Detect which cell encompasses the target text, then output its [X, Y] center coordinate. 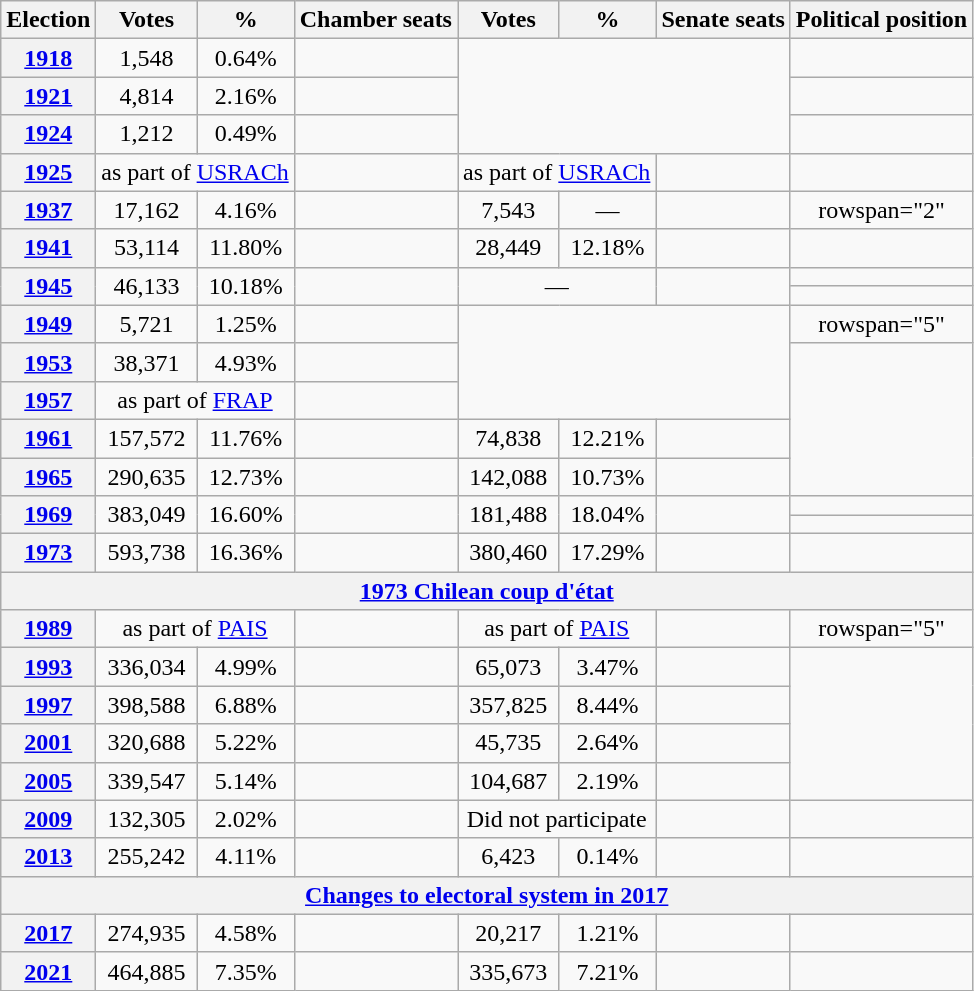
3.47% [608, 667]
1993 [48, 667]
2.02% [246, 819]
7,543 [508, 210]
5.22% [246, 743]
8.44% [608, 705]
1945 [48, 286]
1961 [48, 438]
12.73% [246, 477]
45,735 [508, 743]
2.64% [608, 743]
1949 [48, 324]
10.73% [608, 477]
4.11% [246, 857]
1973 Chilean coup d'état [487, 591]
2009 [48, 819]
18.04% [608, 515]
2013 [48, 857]
11.76% [246, 438]
464,885 [146, 971]
38,371 [146, 362]
1924 [48, 134]
2001 [48, 743]
336,034 [146, 667]
320,688 [146, 743]
28,449 [508, 248]
4.16% [246, 210]
290,635 [146, 477]
20,217 [508, 933]
1.21% [608, 933]
4.58% [246, 933]
53,114 [146, 248]
1953 [48, 362]
255,242 [146, 857]
1969 [48, 515]
Senate seats [723, 20]
6.88% [246, 705]
0.64% [246, 58]
Changes to electoral system in 2017 [487, 895]
12.21% [608, 438]
7.21% [608, 971]
16.36% [246, 553]
339,547 [146, 781]
4,814 [146, 96]
5.14% [246, 781]
132,305 [146, 819]
593,738 [146, 553]
as part of FRAP [195, 400]
17,162 [146, 210]
1918 [48, 58]
12.18% [608, 248]
1965 [48, 477]
Chamber seats [376, 20]
1941 [48, 248]
335,673 [508, 971]
380,460 [508, 553]
0.14% [608, 857]
4.99% [246, 667]
7.35% [246, 971]
1973 [48, 553]
357,825 [508, 705]
1937 [48, 210]
181,488 [508, 515]
1921 [48, 96]
2017 [48, 933]
157,572 [146, 438]
1.25% [246, 324]
Did not participate [557, 819]
rowspan="2" [881, 210]
10.18% [246, 286]
11.80% [246, 248]
74,838 [508, 438]
2.16% [246, 96]
142,088 [508, 477]
1,212 [146, 134]
0.49% [246, 134]
1,548 [146, 58]
1957 [48, 400]
1925 [48, 172]
383,049 [146, 515]
1997 [48, 705]
2.19% [608, 781]
4.93% [246, 362]
398,588 [146, 705]
Election [48, 20]
2021 [48, 971]
104,687 [508, 781]
16.60% [246, 515]
46,133 [146, 286]
17.29% [608, 553]
5,721 [146, 324]
274,935 [146, 933]
1989 [48, 629]
6,423 [508, 857]
65,073 [508, 667]
Political position [881, 20]
2005 [48, 781]
